Return [x, y] of the center of cell containing provided text 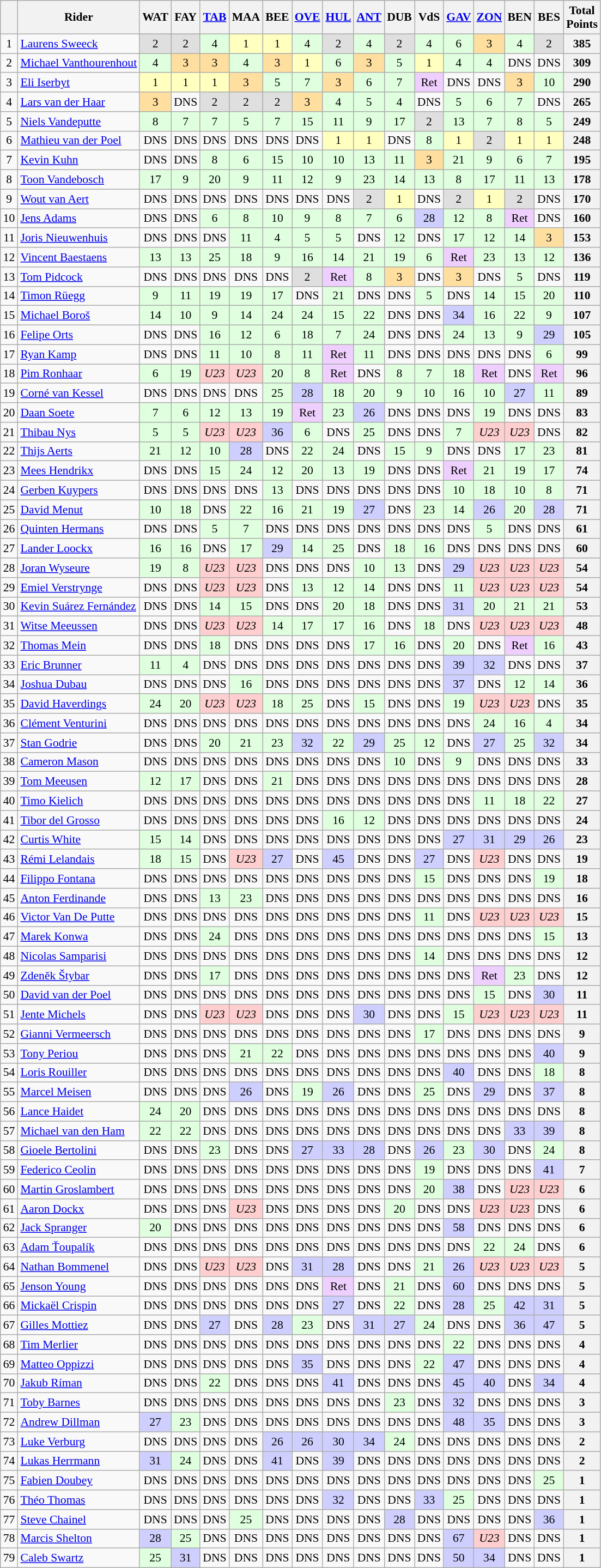
46 [9, 917]
David Menut [78, 510]
David van der Poel [78, 995]
82 [582, 432]
51 [9, 1015]
Eli Iserbyt [78, 83]
David Haverdings [78, 704]
Eric Brunner [78, 665]
69 [9, 1364]
GAV [459, 17]
89 [582, 393]
ANT [369, 17]
72 [9, 1422]
Thibau Nys [78, 432]
WAT [155, 17]
Andrew Dillman [78, 1422]
78 [9, 1539]
83 [582, 413]
Cameron Mason [78, 762]
Niels Vandeputte [78, 122]
Jente Michels [78, 1015]
OVE [307, 17]
Fabien Doubey [78, 1481]
Tom Meeusen [78, 782]
Victor Van De Putte [78, 917]
Rider [78, 17]
44 [9, 879]
Mathieu van der Poel [78, 141]
309 [582, 63]
73 [9, 1442]
Rémi Lelandais [78, 859]
105 [582, 335]
Théo Thomas [78, 1500]
160 [582, 219]
Joris Nieuwenhuis [78, 238]
65 [9, 1286]
Marek Konwa [78, 937]
70 [9, 1383]
49 [9, 976]
Tim Merlier [78, 1345]
195 [582, 160]
119 [582, 277]
Jack Spranger [78, 1228]
BES [549, 17]
Stan Godrie [78, 743]
Wout van Aert [78, 199]
Toon Vandebosch [78, 180]
VdS [429, 17]
Federico Ceolin [78, 1170]
Gerben Kuypers [78, 491]
Vincent Baestaens [78, 257]
DUB [399, 17]
Anton Ferdinande [78, 898]
68 [9, 1345]
Tom Pidcock [78, 277]
Marcel Meisen [78, 1092]
Loris Rouiller [78, 1073]
Ryan Kamp [78, 354]
Tibor del Grosso [78, 820]
385 [582, 44]
Daan Soete [78, 413]
Matteo Oppizzi [78, 1364]
64 [9, 1267]
Filippo Fontana [78, 879]
Gianni Vermeersch [78, 1034]
Pim Ronhaar [78, 374]
56 [9, 1112]
Michael van den Ham [78, 1131]
MAA [246, 17]
Michael Boroš [78, 316]
TAB [215, 17]
Mickaël Crispin [78, 1306]
Corné van Kessel [78, 393]
107 [582, 316]
Joshua Dubau [78, 685]
66 [9, 1306]
55 [9, 1092]
Thijs Aerts [78, 451]
TotalPoints [582, 17]
Tony Periou [78, 1054]
Zdeněk Štybar [78, 976]
75 [9, 1481]
Kevin Suárez Fernández [78, 607]
59 [9, 1170]
Lars van der Haar [78, 102]
Felipe Orts [78, 335]
Marcis Shelton [78, 1539]
81 [582, 451]
Laurens Sweeck [78, 44]
Mees Hendrikx [78, 471]
Quinten Hermans [78, 529]
110 [582, 296]
Nicolas Samparisi [78, 956]
Steve Chainel [78, 1519]
Caleb Swartz [78, 1558]
248 [582, 141]
62 [9, 1228]
Nathan Bommenel [78, 1267]
BEN [520, 17]
Gioele Bertolini [78, 1151]
290 [582, 83]
Lance Haidet [78, 1112]
Timo Kielich [78, 801]
Michael Vanthourenhout [78, 63]
Jens Adams [78, 219]
BEE [277, 17]
Joran Wyseure [78, 568]
Witse Meeussen [78, 626]
178 [582, 180]
Thomas Mein [78, 646]
Timon Rüegg [78, 296]
FAY [185, 17]
Kevin Kuhn [78, 160]
Jenson Young [78, 1286]
Emiel Verstrynge [78, 588]
76 [9, 1500]
79 [9, 1558]
136 [582, 257]
170 [582, 199]
249 [582, 122]
96 [582, 374]
57 [9, 1131]
Toby Barnes [78, 1403]
Jakub Ríman [78, 1383]
Curtis White [78, 840]
99 [582, 354]
Adam Ťoupalík [78, 1248]
Luke Verburg [78, 1442]
Lander Loockx [78, 549]
ZON [489, 17]
153 [582, 238]
Martin Groslambert [78, 1189]
HUL [338, 17]
Lukas Herrmann [78, 1461]
52 [9, 1034]
63 [9, 1248]
Gilles Mottiez [78, 1325]
Clément Venturini [78, 723]
Aaron Dockx [78, 1209]
265 [582, 102]
77 [9, 1519]
